Extract the (X, Y) coordinate from the center of the cell holding the provided text.  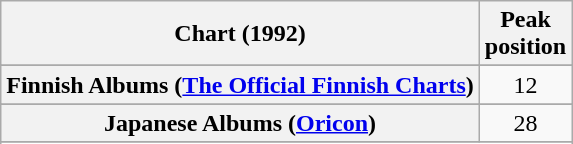
28 (525, 123)
Japanese Albums (Oricon) (240, 123)
Peakposition (525, 34)
Finnish Albums (The Official Finnish Charts) (240, 85)
Chart (1992) (240, 34)
12 (525, 85)
